Scan for the cell matching the given text and deliver its [x, y] coordinate at center. 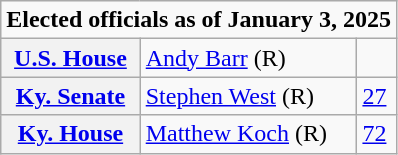
Ky. House [70, 134]
U.S. House [70, 58]
Ky. Senate [70, 96]
Andy Barr (R) [248, 58]
Matthew Koch (R) [248, 134]
72 [377, 134]
Elected officials as of January 3, 2025 [199, 20]
27 [377, 96]
Stephen West (R) [248, 96]
